Return the (X, Y) coordinate for the center point of the cell that contains the specified text.  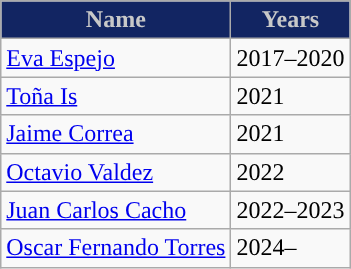
Juan Carlos Cacho (116, 210)
2022–2023 (290, 210)
Oscar Fernando Torres (116, 248)
2024– (290, 248)
2022 (290, 172)
Eva Espejo (116, 58)
Name (116, 20)
2017–2020 (290, 58)
Years (290, 20)
Jaime Correa (116, 134)
Toña Is (116, 96)
Octavio Valdez (116, 172)
